For the text-containing cell, return its midpoint in (x, y) coordinate format. 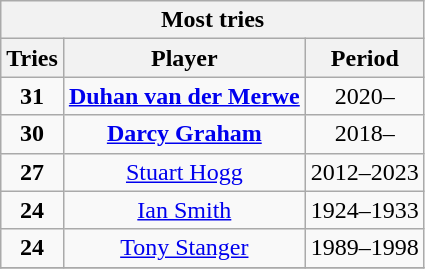
31 (32, 96)
2020– (364, 96)
Tony Stanger (184, 248)
Darcy Graham (184, 134)
1989–1998 (364, 248)
Tries (32, 58)
27 (32, 172)
2012–2023 (364, 172)
1924–1933 (364, 210)
Ian Smith (184, 210)
30 (32, 134)
Period (364, 58)
2018– (364, 134)
Duhan van der Merwe (184, 96)
Most tries (213, 20)
Player (184, 58)
Stuart Hogg (184, 172)
